Scan for the cell matching the given text and deliver its [X, Y] coordinate at center. 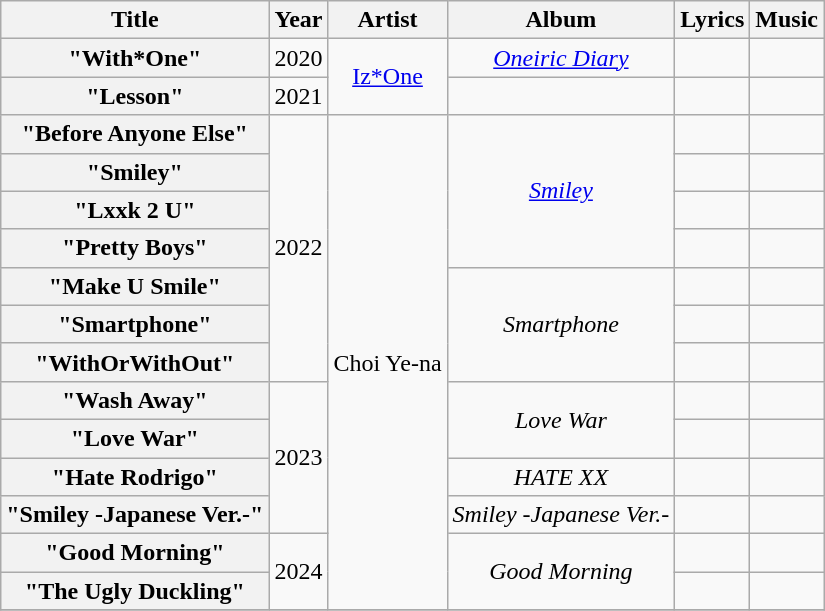
Music [787, 20]
2024 [298, 572]
"Smiley -Japanese Ver.-" [135, 515]
"With*One" [135, 58]
Smiley [561, 191]
2022 [298, 248]
Oneiric Diary [561, 58]
"Love War" [135, 438]
2021 [298, 96]
"Pretty Boys" [135, 248]
"Before Anyone Else" [135, 134]
Lyrics [712, 20]
Smartphone [561, 324]
"Good Morning" [135, 553]
2023 [298, 457]
Artist [388, 20]
Year [298, 20]
"WithOrWithOut" [135, 362]
Iz*One [388, 77]
Choi Ye-na [388, 362]
Love War [561, 419]
"Lxxk 2 U" [135, 210]
HATE XX [561, 477]
"The Ugly Duckling" [135, 591]
Smiley -Japanese Ver.- [561, 515]
Good Morning [561, 572]
2020 [298, 58]
Album [561, 20]
Title [135, 20]
"Lesson" [135, 96]
"Make U Smile" [135, 286]
"Smartphone" [135, 324]
"Smiley" [135, 172]
"Hate Rodrigo" [135, 477]
"Wash Away" [135, 400]
